For the text-containing cell, return its midpoint in (X, Y) coordinate format. 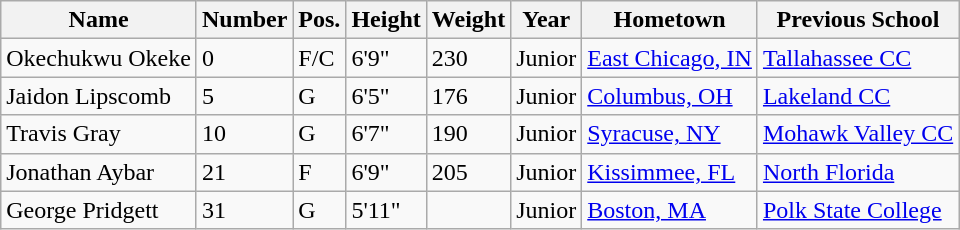
Lakeland CC (858, 96)
Polk State College (858, 210)
Number (244, 20)
Jaidon Lipscomb (99, 96)
Name (99, 20)
Height (386, 20)
Year (546, 20)
F/C (320, 58)
230 (468, 58)
Jonathan Aybar (99, 172)
F (320, 172)
East Chicago, IN (670, 58)
Syracuse, NY (670, 134)
Tallahassee CC (858, 58)
31 (244, 210)
176 (468, 96)
Columbus, OH (670, 96)
George Pridgett (99, 210)
Weight (468, 20)
North Florida (858, 172)
Kissimmee, FL (670, 172)
Travis Gray (99, 134)
190 (468, 134)
21 (244, 172)
Mohawk Valley CC (858, 134)
Hometown (670, 20)
6'5" (386, 96)
205 (468, 172)
5 (244, 96)
5'11" (386, 210)
6'7" (386, 134)
10 (244, 134)
Pos. (320, 20)
Boston, MA (670, 210)
0 (244, 58)
Okechukwu Okeke (99, 58)
Previous School (858, 20)
